Determine the (X, Y) coordinate at the center of the cell enclosing the given text.  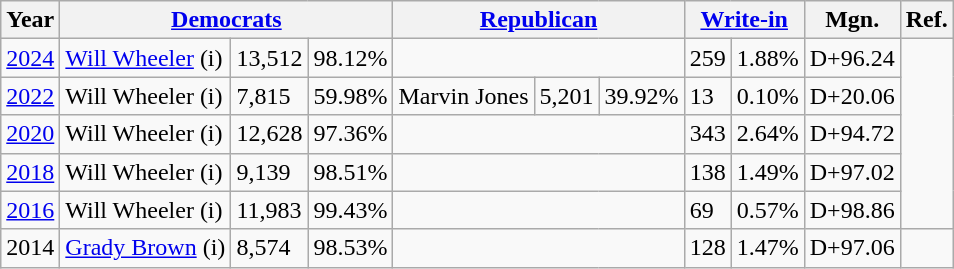
D+20.06 (852, 96)
98.53% (350, 248)
2016 (30, 210)
D+97.02 (852, 172)
Mgn. (852, 20)
343 (708, 134)
1.88% (768, 58)
Year (30, 20)
59.98% (350, 96)
Grady Brown (i) (146, 248)
2.64% (768, 134)
Republican (538, 20)
Marvin Jones (464, 96)
D+96.24 (852, 58)
7,815 (270, 96)
0.57% (768, 210)
D+97.06 (852, 248)
138 (708, 172)
2018 (30, 172)
0.10% (768, 96)
1.49% (768, 172)
9,139 (270, 172)
D+94.72 (852, 134)
98.51% (350, 172)
128 (708, 248)
D+98.86 (852, 210)
Democrats (226, 20)
5,201 (566, 96)
69 (708, 210)
98.12% (350, 58)
Write-in (744, 20)
2024 (30, 58)
1.47% (768, 248)
99.43% (350, 210)
97.36% (350, 134)
39.92% (642, 96)
Ref. (926, 20)
2014 (30, 248)
8,574 (270, 248)
12,628 (270, 134)
11,983 (270, 210)
2020 (30, 134)
259 (708, 58)
13,512 (270, 58)
2022 (30, 96)
13 (708, 96)
